Scan for the cell matching the given text and deliver its (x, y) coordinate at center. 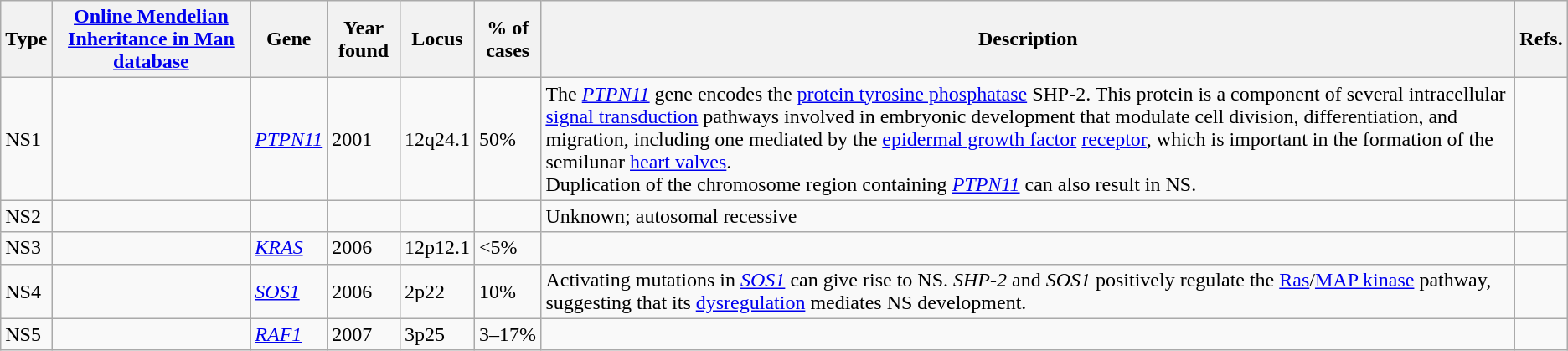
Description (1029, 39)
2001 (364, 139)
Year found (364, 39)
RAF1 (289, 334)
PTPN11 (289, 139)
3–17% (508, 334)
NS1 (27, 139)
3p25 (437, 334)
<5% (508, 248)
50% (508, 139)
Unknown; autosomal recessive (1029, 216)
NS5 (27, 334)
Online Mendelian Inheritance in Man database (151, 39)
Locus (437, 39)
2p22 (437, 292)
2007 (364, 334)
12p12.1 (437, 248)
SOS1 (289, 292)
NS2 (27, 216)
NS3 (27, 248)
% of cases (508, 39)
Gene (289, 39)
Refs. (1541, 39)
10% (508, 292)
Type (27, 39)
NS4 (27, 292)
12q24.1 (437, 139)
KRAS (289, 248)
